Provide the [X, Y] coordinate of the cell's center where the given text is located.  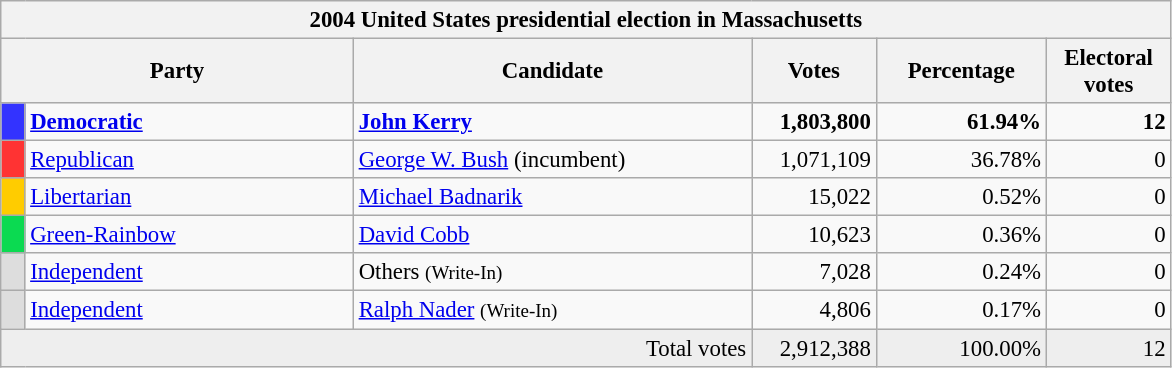
Green-Rainbow [189, 235]
Candidate [552, 72]
0.52% [961, 197]
36.78% [961, 160]
Electoral votes [1108, 72]
61.94% [961, 122]
Party [178, 72]
0.17% [961, 310]
100.00% [961, 348]
2,912,388 [814, 348]
Republican [189, 160]
7,028 [814, 273]
Democratic [189, 122]
1,803,800 [814, 122]
Votes [814, 72]
John Kerry [552, 122]
Others (Write-In) [552, 273]
1,071,109 [814, 160]
2004 United States presidential election in Massachusetts [586, 20]
15,022 [814, 197]
George W. Bush (incumbent) [552, 160]
Libertarian [189, 197]
Percentage [961, 72]
0.24% [961, 273]
10,623 [814, 235]
David Cobb [552, 235]
Ralph Nader (Write-In) [552, 310]
4,806 [814, 310]
0.36% [961, 235]
Michael Badnarik [552, 197]
Total votes [376, 348]
